Capture the cell that displays the provided text and extract its [X, Y] central coordinate. 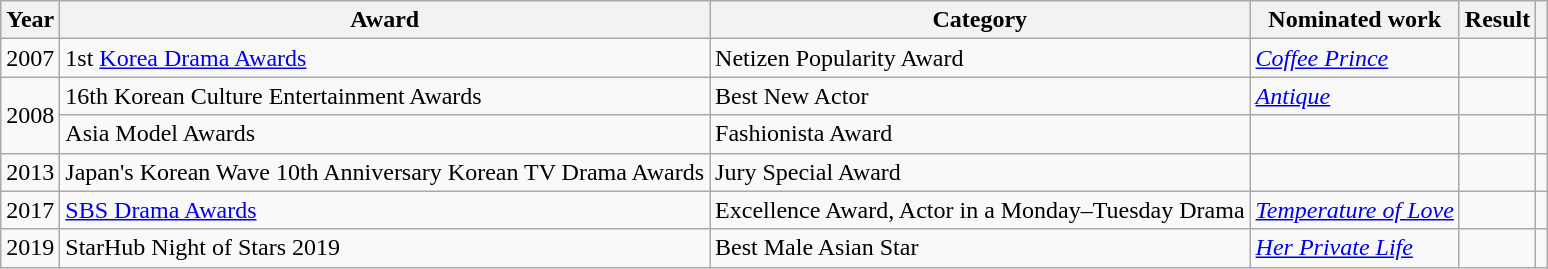
16th Korean Culture Entertainment Awards [385, 96]
Jury Special Award [980, 172]
Temperature of Love [1354, 210]
2019 [30, 248]
Year [30, 20]
Award [385, 20]
Japan's Korean Wave 10th Anniversary Korean TV Drama Awards [385, 172]
2008 [30, 115]
SBS Drama Awards [385, 210]
2007 [30, 58]
Best Male Asian Star [980, 248]
Antique [1354, 96]
Coffee Prince [1354, 58]
Asia Model Awards [385, 134]
Nominated work [1354, 20]
Netizen Popularity Award [980, 58]
2017 [30, 210]
Category [980, 20]
Fashionista Award [980, 134]
Her Private Life [1354, 248]
Best New Actor [980, 96]
Excellence Award, Actor in a Monday–Tuesday Drama [980, 210]
1st Korea Drama Awards [385, 58]
2013 [30, 172]
StarHub Night of Stars 2019 [385, 248]
Result [1497, 20]
